Pinpoint the cell where the given text exists, returning its [X, Y] midpoint coordinate. 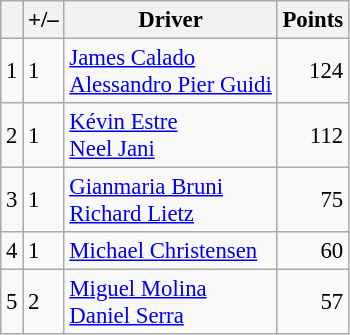
4 [12, 251]
57 [312, 302]
3 [12, 200]
Gianmaria Bruni Richard Lietz [170, 200]
Points [312, 20]
112 [312, 136]
5 [12, 302]
Driver [170, 20]
75 [312, 200]
James Calado Alessandro Pier Guidi [170, 72]
+/– [44, 20]
Michael Christensen [170, 251]
Kévin Estre Neel Jani [170, 136]
124 [312, 72]
Miguel Molina Daniel Serra [170, 302]
60 [312, 251]
